Return the (X, Y) coordinate for the center point of the cell that contains the specified text.  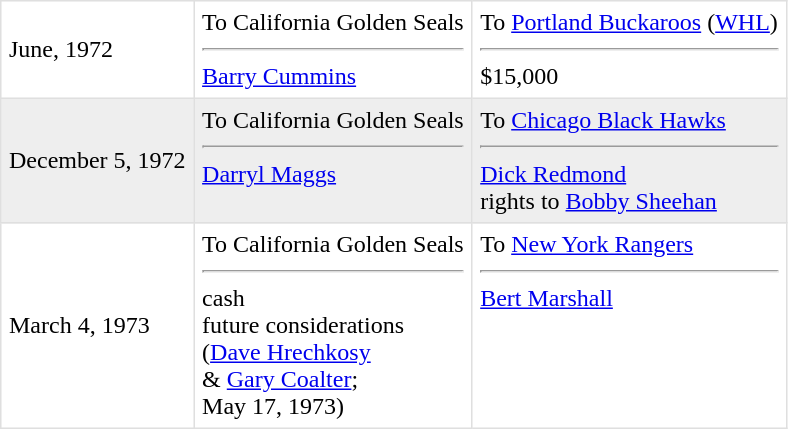
To California Golden Seals Barry Cummins (333, 50)
To Chicago Black Hawks Dick Redmondrights to Bobby Sheehan (629, 160)
June, 1972 (98, 50)
To California Golden Seals cashfuture considerations(Dave Hrechkosy & Gary Coalter; May 17, 1973) (333, 326)
To California Golden Seals Darryl Maggs (333, 160)
December 5, 1972 (98, 160)
To New York Rangers Bert Marshall (629, 326)
March 4, 1973 (98, 326)
To Portland Buckaroos (WHL) $15,000 (629, 50)
